Provide the (X, Y) coordinate of the cell's center where the given text is located.  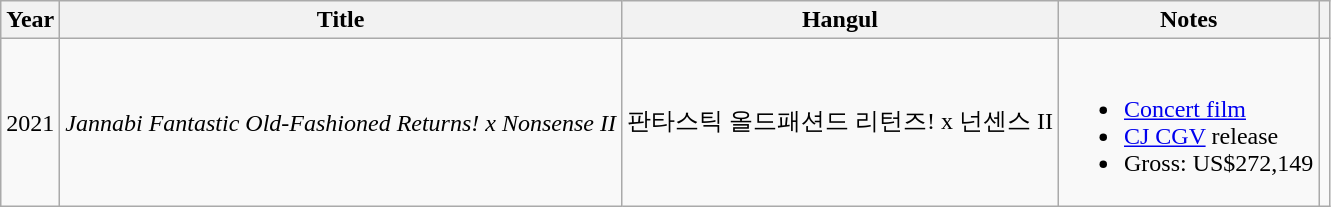
Concert filmCJ CGV releaseGross: US$272,149 (1188, 122)
판타스틱 올드패션드 리턴즈! x 넌센스 II (840, 122)
Jannabi Fantastic Old-Fashioned Returns! x Nonsense II (341, 122)
2021 (30, 122)
Title (341, 20)
Notes (1188, 20)
Hangul (840, 20)
Year (30, 20)
